Return [x, y] of the center of cell containing provided text 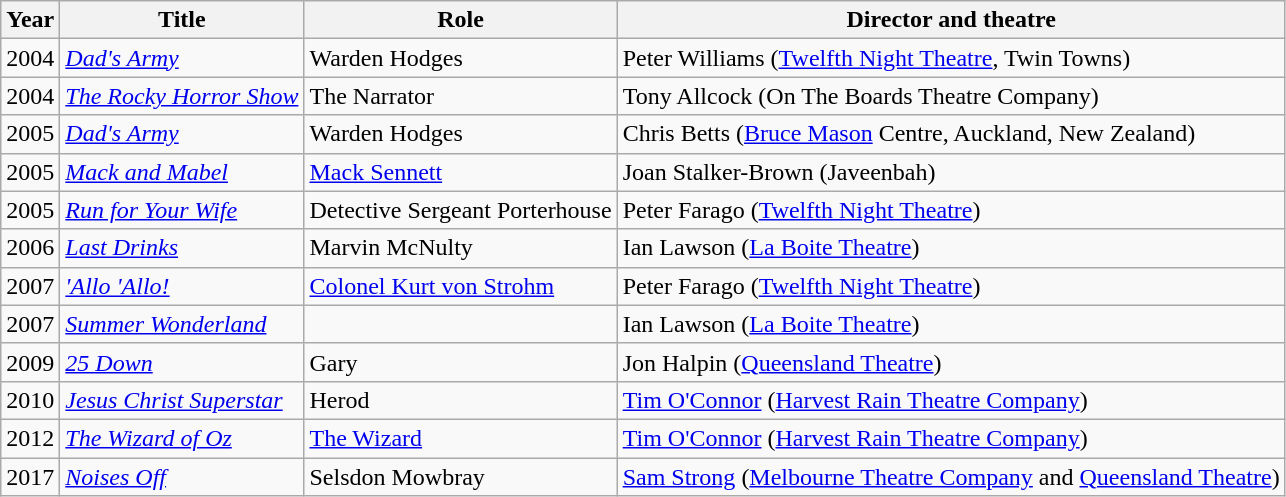
Summer Wonderland [182, 324]
Role [460, 20]
Year [30, 20]
The Narrator [460, 96]
Chris Betts (Bruce Mason Centre, Auckland, New Zealand) [951, 134]
Sam Strong (Melbourne Theatre Company and Queensland Theatre) [951, 477]
2006 [30, 248]
Noises Off [182, 477]
Joan Stalker-Brown (Javeenbah) [951, 172]
2017 [30, 477]
Mack and Mabel [182, 172]
25 Down [182, 362]
Gary [460, 362]
Last Drinks [182, 248]
Peter Williams (Twelfth Night Theatre, Twin Towns) [951, 58]
Director and theatre [951, 20]
The Rocky Horror Show [182, 96]
Jon Halpin (Queensland Theatre) [951, 362]
Jesus Christ Superstar [182, 400]
Herod [460, 400]
Detective Sergeant Porterhouse [460, 210]
Colonel Kurt von Strohm [460, 286]
Marvin McNulty [460, 248]
The Wizard [460, 438]
Selsdon Mowbray [460, 477]
'Allo 'Allo! [182, 286]
2010 [30, 400]
Tony Allcock (On The Boards Theatre Company) [951, 96]
The Wizard of Oz [182, 438]
2012 [30, 438]
Title [182, 20]
Run for Your Wife [182, 210]
2009 [30, 362]
Mack Sennett [460, 172]
